Search for the cell housing the specified text and yield its [X, Y] center coordinate. 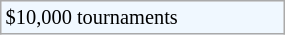
$10,000 tournaments [142, 17]
